Determine the (x, y) coordinate at the center of the cell enclosing the given text.  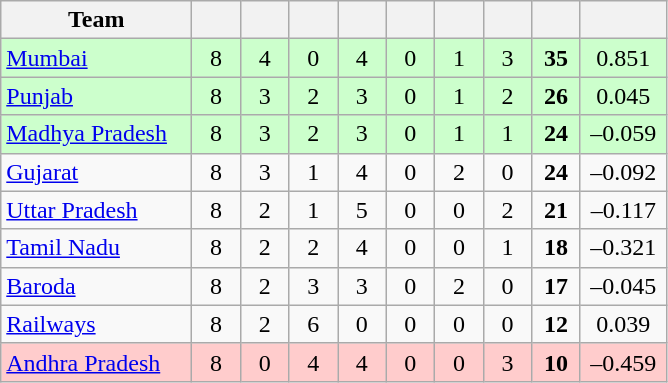
–0.459 (623, 362)
6 (314, 324)
0.039 (623, 324)
Mumbai (96, 58)
–0.059 (623, 134)
26 (556, 96)
21 (556, 210)
35 (556, 58)
Tamil Nadu (96, 248)
–0.321 (623, 248)
–0.117 (623, 210)
–0.092 (623, 172)
Uttar Pradesh (96, 210)
Madhya Pradesh (96, 134)
17 (556, 286)
18 (556, 248)
Andhra Pradesh (96, 362)
5 (362, 210)
Punjab (96, 96)
0.851 (623, 58)
0.045 (623, 96)
Team (96, 20)
12 (556, 324)
Baroda (96, 286)
Gujarat (96, 172)
10 (556, 362)
–0.045 (623, 286)
Railways (96, 324)
